Find where the given text appears and provide that cell's center as [x, y] coordinate. 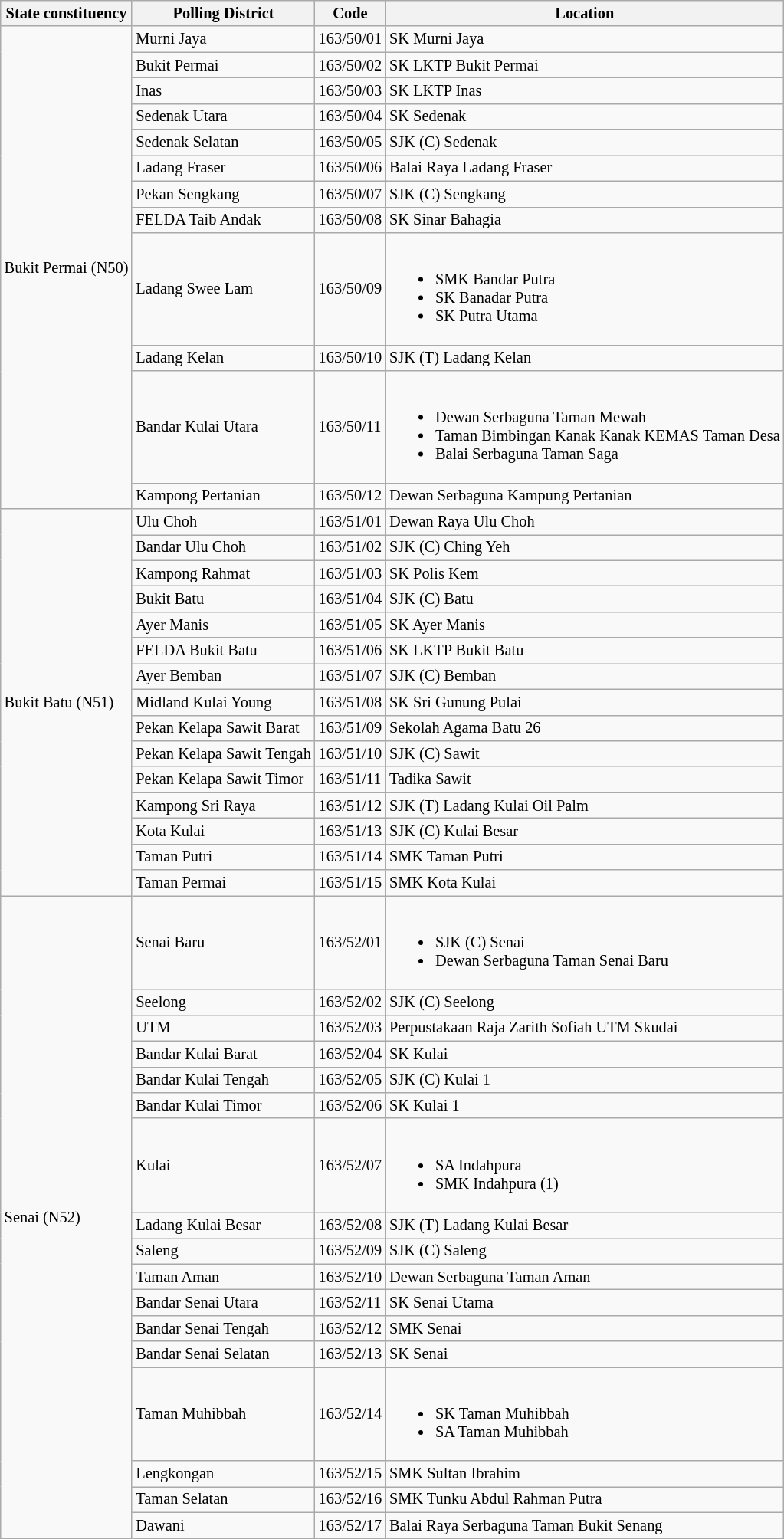
SJK (C) SenaiDewan Serbaguna Taman Senai Baru [584, 942]
Murni Jaya [223, 39]
163/50/05 [350, 143]
Bandar Senai Utara [223, 1302]
163/52/09 [350, 1251]
Saleng [223, 1251]
163/51/03 [350, 573]
163/51/01 [350, 521]
Bukit Permai [223, 65]
Tadika Sawit [584, 779]
FELDA Bukit Batu [223, 651]
SK LKTP Bukit Batu [584, 651]
Sedenak Selatan [223, 143]
SJK (C) Bemban [584, 676]
163/52/17 [350, 1525]
SK Polis Kem [584, 573]
State constituency [67, 13]
Taman Putri [223, 857]
SJK (T) Ladang Kulai Oil Palm [584, 806]
Bandar Senai Tengah [223, 1328]
SJK (C) Sengkang [584, 194]
SJK (T) Ladang Kelan [584, 358]
SJK (C) Batu [584, 599]
Balai Raya Serbaguna Taman Bukit Senang [584, 1525]
163/51/08 [350, 702]
Ladang Swee Lam [223, 288]
Bandar Ulu Choh [223, 547]
Senai Baru [223, 942]
163/52/04 [350, 1054]
163/50/01 [350, 39]
Ladang Fraser [223, 168]
Kampong Rahmat [223, 573]
Balai Raya Ladang Fraser [584, 168]
163/52/10 [350, 1277]
Ladang Kulai Besar [223, 1225]
SA IndahpuraSMK Indahpura (1) [584, 1165]
SK Senai [584, 1354]
SJK (C) Sawit [584, 753]
163/51/07 [350, 676]
SJK (C) Kulai Besar [584, 831]
SK Kulai [584, 1054]
163/51/11 [350, 779]
Bandar Kulai Timor [223, 1105]
163/50/10 [350, 358]
SMK Bandar PutraSK Banadar PutraSK Putra Utama [584, 288]
163/50/09 [350, 288]
163/50/04 [350, 116]
163/52/16 [350, 1499]
SK LKTP Inas [584, 90]
163/52/01 [350, 942]
UTM [223, 1028]
SK Sedenak [584, 116]
SK LKTP Bukit Permai [584, 65]
SJK (C) Kulai 1 [584, 1080]
Sekolah Agama Batu 26 [584, 728]
SJK (C) Sedenak [584, 143]
Dewan Serbaguna Taman MewahTaman Bimbingan Kanak Kanak KEMAS Taman DesaBalai Serbaguna Taman Saga [584, 426]
163/51/10 [350, 753]
SK Sinar Bahagia [584, 220]
163/52/08 [350, 1225]
163/50/12 [350, 496]
Senai (N52) [67, 1216]
163/52/05 [350, 1080]
Polling District [223, 13]
163/51/05 [350, 625]
SK Murni Jaya [584, 39]
SMK Sultan Ibrahim [584, 1474]
163/52/14 [350, 1413]
Taman Aman [223, 1277]
Kota Kulai [223, 831]
163/52/15 [350, 1474]
Perpustakaan Raja Zarith Sofiah UTM Skudai [584, 1028]
163/50/07 [350, 194]
163/52/07 [350, 1165]
Lengkongan [223, 1474]
Taman Muhibbah [223, 1413]
Dawani [223, 1525]
FELDA Taib Andak [223, 220]
SMK Tunku Abdul Rahman Putra [584, 1499]
163/51/13 [350, 831]
Code [350, 13]
SJK (T) Ladang Kulai Besar [584, 1225]
163/51/06 [350, 651]
Midland Kulai Young [223, 702]
Bukit Batu [223, 599]
163/52/02 [350, 1002]
SK Senai Utama [584, 1302]
163/50/08 [350, 220]
163/52/11 [350, 1302]
163/52/12 [350, 1328]
Pekan Kelapa Sawit Barat [223, 728]
SMK Kota Kulai [584, 883]
SJK (C) Saleng [584, 1251]
Bukit Batu (N51) [67, 702]
Ayer Bemban [223, 676]
Bandar Kulai Tengah [223, 1080]
Pekan Kelapa Sawit Tengah [223, 753]
Ladang Kelan [223, 358]
Taman Selatan [223, 1499]
Taman Permai [223, 883]
Sedenak Utara [223, 116]
SK Kulai 1 [584, 1105]
163/51/14 [350, 857]
Bukit Permai (N50) [67, 267]
SMK Senai [584, 1328]
SMK Taman Putri [584, 857]
Dewan Serbaguna Kampung Pertanian [584, 496]
Kampong Pertanian [223, 496]
Ayer Manis [223, 625]
163/51/15 [350, 883]
163/52/13 [350, 1354]
Dewan Raya Ulu Choh [584, 521]
Inas [223, 90]
Location [584, 13]
SJK (C) Seelong [584, 1002]
163/51/12 [350, 806]
Kulai [223, 1165]
Seelong [223, 1002]
SK Sri Gunung Pulai [584, 702]
SJK (C) Ching Yeh [584, 547]
163/51/09 [350, 728]
Pekan Kelapa Sawit Timor [223, 779]
SK Ayer Manis [584, 625]
Bandar Kulai Utara [223, 426]
163/50/11 [350, 426]
Dewan Serbaguna Taman Aman [584, 1277]
Ulu Choh [223, 521]
SK Taman MuhibbahSA Taman Muhibbah [584, 1413]
163/50/06 [350, 168]
163/51/04 [350, 599]
163/51/02 [350, 547]
Bandar Kulai Barat [223, 1054]
163/52/06 [350, 1105]
Kampong Sri Raya [223, 806]
163/50/02 [350, 65]
163/52/03 [350, 1028]
Pekan Sengkang [223, 194]
163/50/03 [350, 90]
Bandar Senai Selatan [223, 1354]
